Find where the given text appears and provide that cell's center as [X, Y] coordinate. 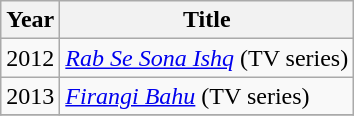
Rab Se Sona Ishq (TV series) [207, 58]
Title [207, 20]
2013 [30, 96]
Firangi Bahu (TV series) [207, 96]
2012 [30, 58]
Year [30, 20]
